Extract the (X, Y) coordinate from the center of the cell holding the provided text.  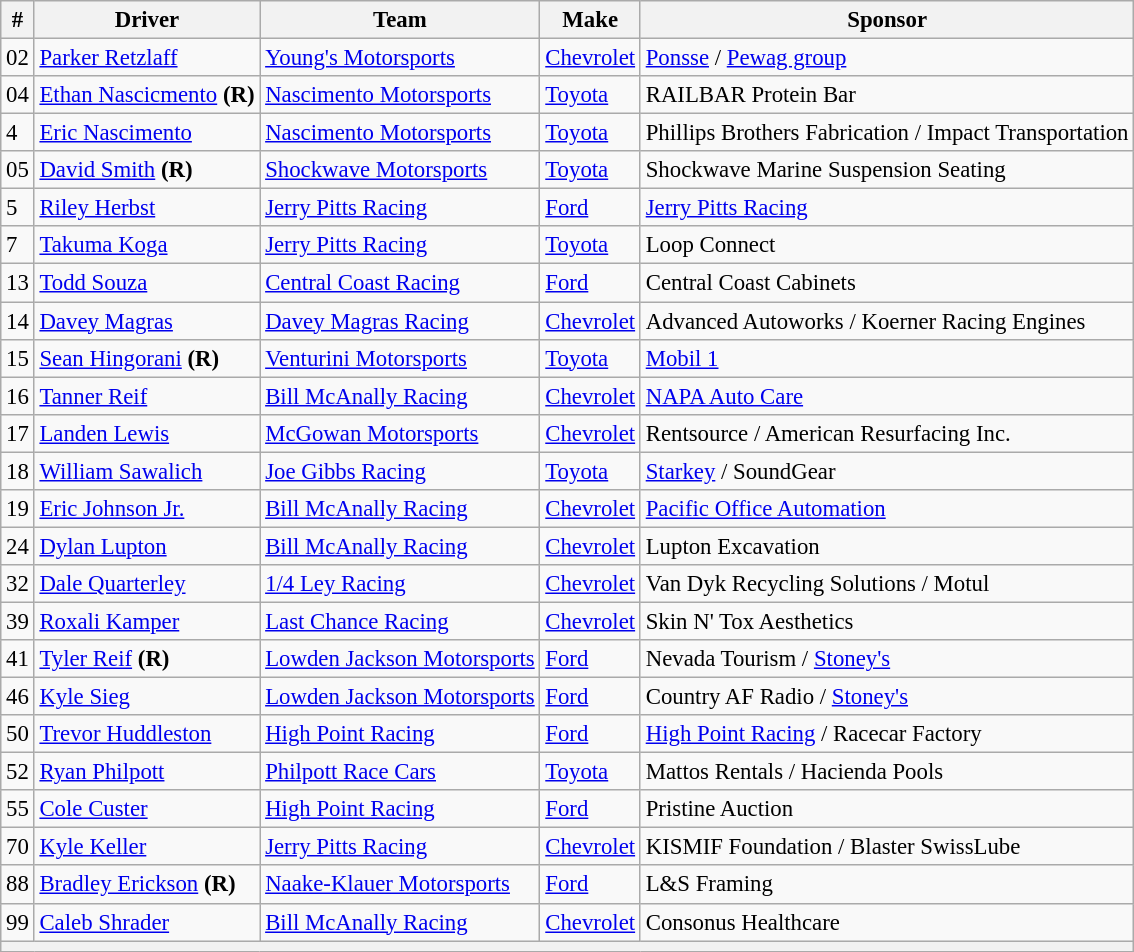
14 (18, 321)
Loop Connect (886, 245)
Eric Johnson Jr. (147, 509)
Pacific Office Automation (886, 509)
52 (18, 772)
Caleb Shrader (147, 922)
Davey Magras Racing (400, 321)
Tyler Reif (R) (147, 659)
5 (18, 208)
Landen Lewis (147, 433)
Rentsource / American Resurfacing Inc. (886, 433)
1/4 Ley Racing (400, 584)
24 (18, 546)
19 (18, 509)
15 (18, 358)
Van Dyk Recycling Solutions / Motul (886, 584)
Pristine Auction (886, 809)
16 (18, 396)
Young's Motorsports (400, 58)
05 (18, 170)
David Smith (R) (147, 170)
32 (18, 584)
Riley Herbst (147, 208)
RAILBAR Protein Bar (886, 95)
Davey Magras (147, 321)
Last Chance Racing (400, 621)
Shockwave Motorsports (400, 170)
Consonus Healthcare (886, 922)
Sean Hingorani (R) (147, 358)
NAPA Auto Care (886, 396)
Kyle Keller (147, 847)
18 (18, 471)
Team (400, 20)
Ethan Nascicmento (R) (147, 95)
Nevada Tourism / Stoney's (886, 659)
04 (18, 95)
KISMIF Foundation / Blaster SwissLube (886, 847)
Ryan Philpott (147, 772)
88 (18, 885)
Ponsse / Pewag group (886, 58)
Takuma Koga (147, 245)
4 (18, 133)
L&S Framing (886, 885)
13 (18, 283)
Bradley Erickson (R) (147, 885)
Sponsor (886, 20)
50 (18, 734)
Phillips Brothers Fabrication / Impact Transportation (886, 133)
Todd Souza (147, 283)
55 (18, 809)
Dale Quarterley (147, 584)
William Sawalich (147, 471)
Skin N' Tox Aesthetics (886, 621)
Dylan Lupton (147, 546)
Roxali Kamper (147, 621)
41 (18, 659)
7 (18, 245)
Parker Retzlaff (147, 58)
99 (18, 922)
Mattos Rentals / Hacienda Pools (886, 772)
Lupton Excavation (886, 546)
Venturini Motorsports (400, 358)
Central Coast Cabinets (886, 283)
Make (590, 20)
17 (18, 433)
Philpott Race Cars (400, 772)
# (18, 20)
Kyle Sieg (147, 697)
Tanner Reif (147, 396)
Driver (147, 20)
High Point Racing / Racecar Factory (886, 734)
02 (18, 58)
Central Coast Racing (400, 283)
39 (18, 621)
Joe Gibbs Racing (400, 471)
Trevor Huddleston (147, 734)
70 (18, 847)
Mobil 1 (886, 358)
Cole Custer (147, 809)
McGowan Motorsports (400, 433)
Eric Nascimento (147, 133)
46 (18, 697)
Naake-Klauer Motorsports (400, 885)
Shockwave Marine Suspension Seating (886, 170)
Starkey / SoundGear (886, 471)
Country AF Radio / Stoney's (886, 697)
Advanced Autoworks / Koerner Racing Engines (886, 321)
